For the text-containing cell, return its midpoint in (x, y) coordinate format. 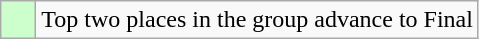
Top two places in the group advance to Final (258, 20)
